Locate the cell with the specified text and output its [x, y] center coordinate. 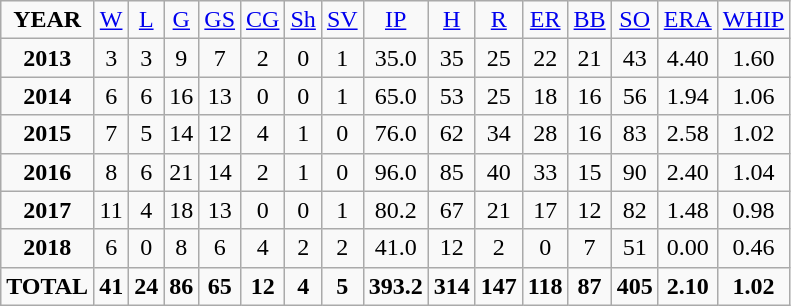
2.40 [688, 172]
147 [498, 286]
83 [634, 134]
53 [452, 96]
28 [545, 134]
80.2 [396, 210]
1.04 [753, 172]
15 [590, 172]
ERA [688, 20]
86 [182, 286]
L [146, 20]
51 [634, 248]
IP [396, 20]
43 [634, 58]
2016 [48, 172]
9 [182, 58]
1.94 [688, 96]
87 [590, 286]
35 [452, 58]
Sh [303, 20]
65.0 [396, 96]
11 [112, 210]
67 [452, 210]
62 [452, 134]
393.2 [396, 286]
0.00 [688, 248]
YEAR [48, 20]
0.46 [753, 248]
WHIP [753, 20]
76.0 [396, 134]
1.60 [753, 58]
2014 [48, 96]
R [498, 20]
2018 [48, 248]
2.58 [688, 134]
41 [112, 286]
314 [452, 286]
34 [498, 134]
118 [545, 286]
33 [545, 172]
0.98 [753, 210]
2015 [48, 134]
SO [634, 20]
2013 [48, 58]
CG [263, 20]
22 [545, 58]
35.0 [396, 58]
40 [498, 172]
BB [590, 20]
405 [634, 286]
W [112, 20]
4.40 [688, 58]
ER [545, 20]
41.0 [396, 248]
24 [146, 286]
1.06 [753, 96]
SV [342, 20]
2.10 [688, 286]
1.48 [688, 210]
90 [634, 172]
56 [634, 96]
2017 [48, 210]
96.0 [396, 172]
H [452, 20]
GS [220, 20]
G [182, 20]
17 [545, 210]
65 [220, 286]
82 [634, 210]
TOTAL [48, 286]
85 [452, 172]
